Locate the cell with the specified text and output its [x, y] center coordinate. 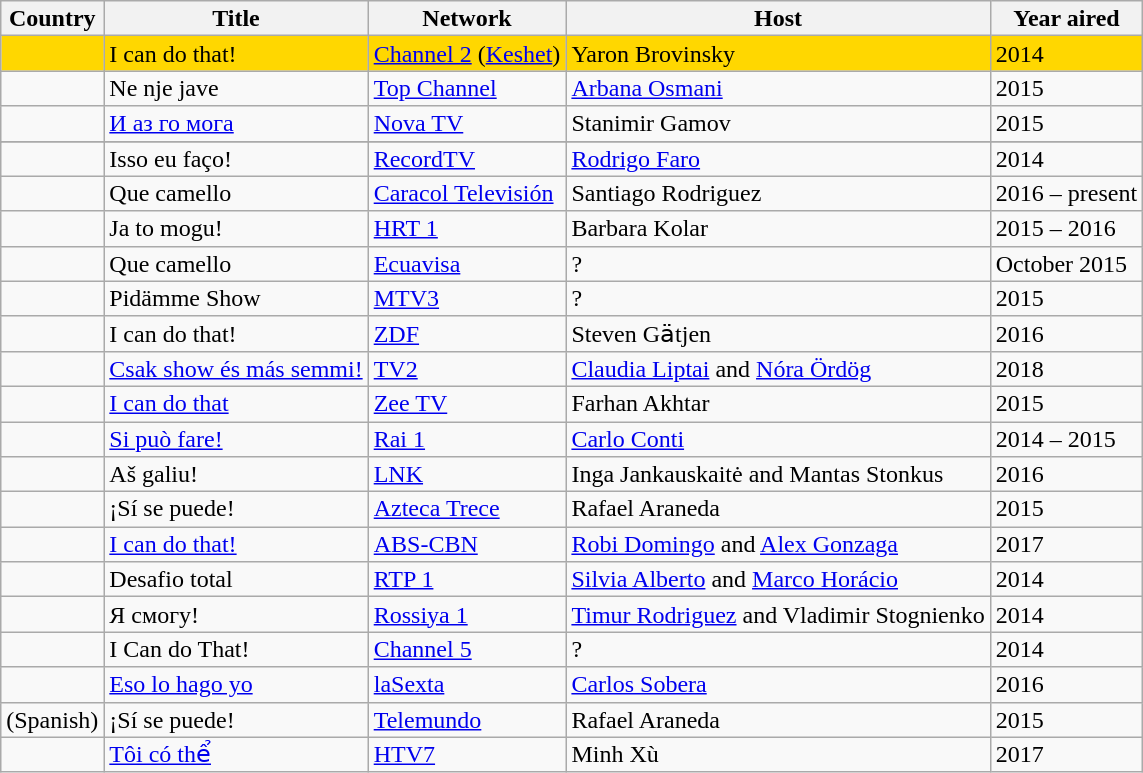
Network [467, 18]
Я cмoгy! [236, 614]
Yaron Brovinsky [778, 54]
2016 – present [1066, 194]
Timur Rodriguez and Vladimir Stognienko [778, 614]
Eso lo hago yo [236, 684]
HTV7 [467, 754]
Top Channel [467, 88]
2015 – 2016 [1066, 228]
ZDF [467, 334]
Year aired [1066, 18]
Azteca Trece [467, 510]
Steven Gӓtjen [778, 334]
Caracol Televisión [467, 194]
Zee TV [467, 404]
Ja to mogu! [236, 228]
Robi Domingo and Alex Gonzaga [778, 544]
Silvia Alberto and Marco Horácio [778, 580]
(Spanish) [52, 720]
Ecuavisa [467, 264]
Rodrigo Faro [778, 158]
Santiago Rodriguez [778, 194]
Stanimir Gamov [778, 124]
Aš galiu! [236, 474]
Farhan Akhtar [778, 404]
HRT 1 [467, 228]
Channel 5 [467, 650]
October 2015 [1066, 264]
Si può fare! [236, 440]
Nova TV [467, 124]
Desafio total [236, 580]
Title [236, 18]
MTV3 [467, 298]
2014 – 2015 [1066, 440]
laSexta [467, 684]
Host [778, 18]
Country [52, 18]
RecordTV [467, 158]
Rossiya 1 [467, 614]
Csak show és más semmi! [236, 368]
Barbara Kolar [778, 228]
I Can do That! [236, 650]
Ne nje jave [236, 88]
Pidämme Show [236, 298]
2018 [1066, 368]
LNK [467, 474]
Isso eu faço! [236, 158]
Minh Xù [778, 754]
RTP 1 [467, 580]
Arbana Osmani [778, 88]
Tôi có thể [236, 754]
И аз го мога [236, 124]
Claudia Liptai and Nóra Ördög [778, 368]
Carlos Sobera [778, 684]
ABS-CBN [467, 544]
Inga Jankauskaitė and Mantas Stonkus [778, 474]
Channel 2 (Keshet) [467, 54]
TV2 [467, 368]
Rai 1 [467, 440]
Telemundo [467, 720]
Carlo Conti [778, 440]
I can do that [236, 404]
